Return the [x, y] coordinate for the center point of the cell that contains the specified text.  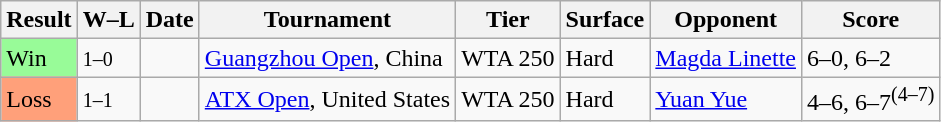
Tier [508, 20]
1–1 [108, 100]
Result [39, 20]
Score [870, 20]
6–0, 6–2 [870, 58]
Surface [605, 20]
1–0 [108, 58]
Loss [39, 100]
ATX Open, United States [327, 100]
Date [170, 20]
Magda Linette [726, 58]
Opponent [726, 20]
Tournament [327, 20]
W–L [108, 20]
Guangzhou Open, China [327, 58]
Yuan Yue [726, 100]
4–6, 6–7(4–7) [870, 100]
Win [39, 58]
